Pinpoint the cell where the given text exists, returning its (X, Y) midpoint coordinate. 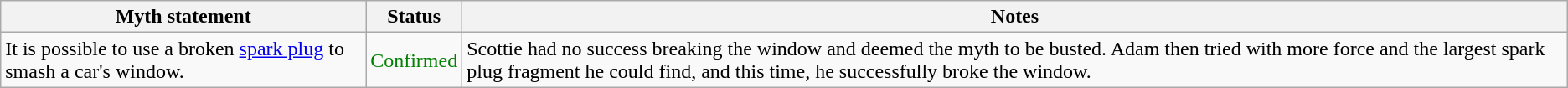
Myth statement (183, 17)
Confirmed (414, 60)
Notes (1015, 17)
Status (414, 17)
It is possible to use a broken spark plug to smash a car's window. (183, 60)
